Locate the cell with the specified text and output its [X, Y] center coordinate. 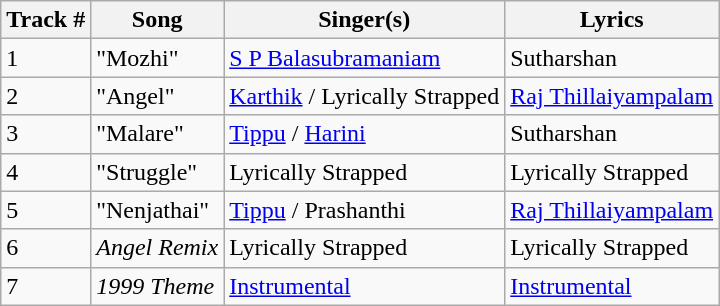
Singer(s) [364, 20]
"Struggle" [158, 172]
5 [46, 210]
2 [46, 96]
Angel Remix [158, 248]
1999 Theme [158, 286]
"Malare" [158, 134]
Karthik / Lyrically Strapped [364, 96]
Tippu / Prashanthi [364, 210]
Lyrics [612, 20]
Tippu / Harini [364, 134]
"Mozhi" [158, 58]
"Nenjathai" [158, 210]
6 [46, 248]
Song [158, 20]
4 [46, 172]
S P Balasubramaniam [364, 58]
7 [46, 286]
"Angel" [158, 96]
Track # [46, 20]
1 [46, 58]
3 [46, 134]
